For the text-containing cell, return its midpoint in [X, Y] coordinate format. 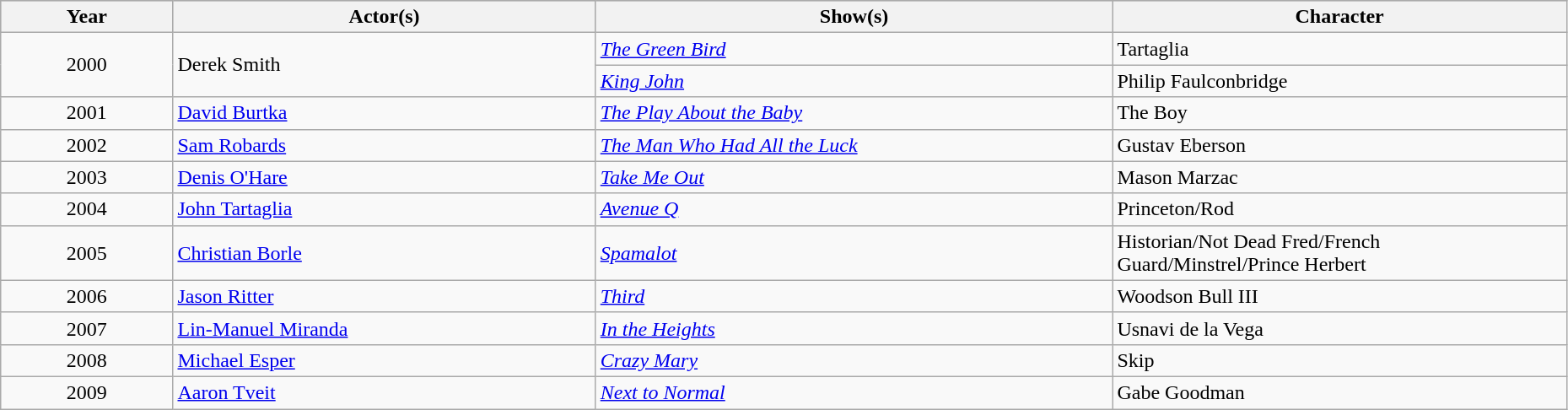
2007 [87, 328]
Crazy Mary [854, 360]
Tartaglia [1339, 49]
Take Me Out [854, 177]
Sam Robards [385, 145]
Historian/Not Dead Fred/French Guard/Minstrel/Prince Herbert [1339, 253]
In the Heights [854, 328]
Character [1339, 17]
Skip [1339, 360]
2009 [87, 392]
David Burtka [385, 113]
King John [854, 81]
Michael Esper [385, 360]
2006 [87, 296]
2008 [87, 360]
Actor(s) [385, 17]
Aaron Tveit [385, 392]
The Man Who Had All the Luck [854, 145]
Woodson Bull III [1339, 296]
Derek Smith [385, 65]
Lin-Manuel Miranda [385, 328]
Avenue Q [854, 209]
Spamalot [854, 253]
Philip Faulconbridge [1339, 81]
Mason Marzac [1339, 177]
The Green Bird [854, 49]
Show(s) [854, 17]
Usnavi de la Vega [1339, 328]
Next to Normal [854, 392]
2004 [87, 209]
2002 [87, 145]
Gabe Goodman [1339, 392]
Princeton/Rod [1339, 209]
The Boy [1339, 113]
Jason Ritter [385, 296]
John Tartaglia [385, 209]
Third [854, 296]
Year [87, 17]
Denis O'Hare [385, 177]
Gustav Eberson [1339, 145]
2003 [87, 177]
2005 [87, 253]
2001 [87, 113]
2000 [87, 65]
Christian Borle [385, 253]
The Play About the Baby [854, 113]
